Search for the cell housing the specified text and yield its [x, y] center coordinate. 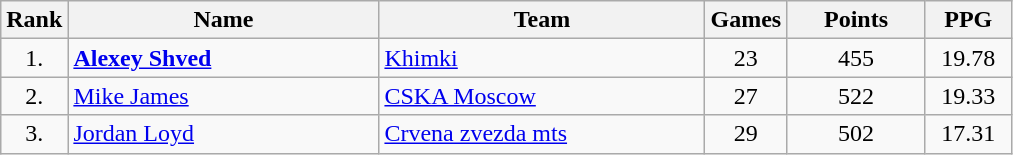
3. [34, 134]
Mike James [224, 96]
PPG [968, 20]
Crvena zvezda mts [542, 134]
455 [856, 58]
17.31 [968, 134]
Points [856, 20]
Alexey Shved [224, 58]
Khimki [542, 58]
Rank [34, 20]
522 [856, 96]
27 [746, 96]
19.78 [968, 58]
1. [34, 58]
23 [746, 58]
Games [746, 20]
Jordan Loyd [224, 134]
502 [856, 134]
Team [542, 20]
CSKA Moscow [542, 96]
19.33 [968, 96]
Name [224, 20]
2. [34, 96]
29 [746, 134]
